Capture the cell that displays the provided text and extract its [X, Y] central coordinate. 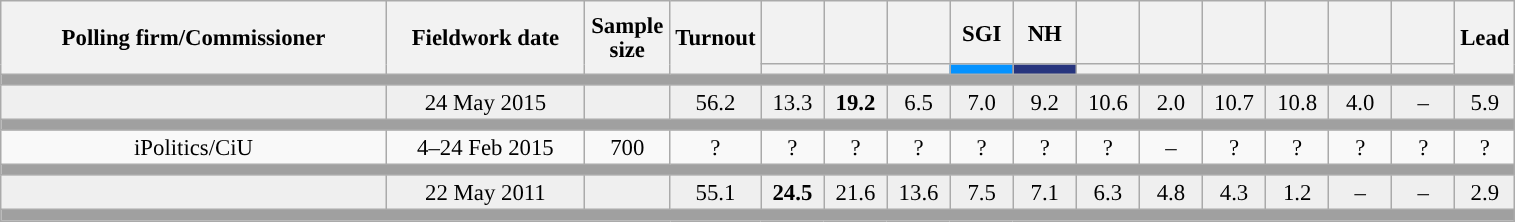
24.5 [792, 194]
NH [1044, 32]
1.2 [1298, 194]
19.2 [856, 102]
iPolitics/CiU [194, 148]
7.0 [982, 102]
Lead [1485, 38]
6.3 [1108, 194]
Sample size [627, 38]
21.6 [856, 194]
SGI [982, 32]
4–24 Feb 2015 [485, 148]
10.6 [1108, 102]
7.1 [1044, 194]
4.3 [1234, 194]
13.6 [918, 194]
Fieldwork date [485, 38]
9.2 [1044, 102]
6.5 [918, 102]
56.2 [716, 102]
22 May 2011 [485, 194]
5.9 [1485, 102]
7.5 [982, 194]
700 [627, 148]
55.1 [716, 194]
13.3 [792, 102]
4.8 [1170, 194]
2.9 [1485, 194]
4.0 [1360, 102]
10.8 [1298, 102]
10.7 [1234, 102]
Polling firm/Commissioner [194, 38]
Turnout [716, 38]
24 May 2015 [485, 102]
2.0 [1170, 102]
